For the text-containing cell, return its midpoint in (X, Y) coordinate format. 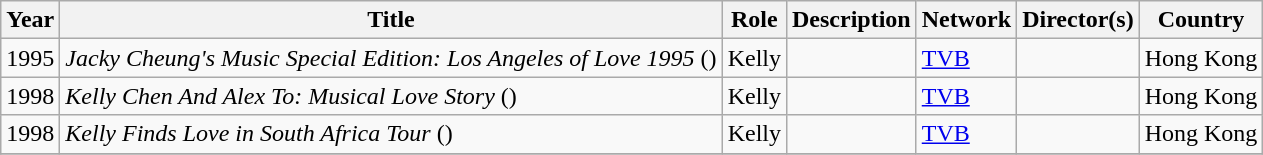
Kelly Finds Love in South Africa Tour () (391, 134)
Title (391, 20)
Director(s) (1078, 20)
Network (966, 20)
Jacky Cheung's Music Special Edition: Los Angeles of Love 1995 () (391, 58)
Kelly Chen And Alex To: Musical Love Story () (391, 96)
1995 (30, 58)
Year (30, 20)
Country (1201, 20)
Description (851, 20)
Role (754, 20)
